Pinpoint the cell where the given text exists, returning its [x, y] midpoint coordinate. 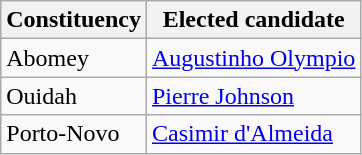
Porto-Novo [74, 134]
Casimir d'Almeida [253, 134]
Pierre Johnson [253, 96]
Ouidah [74, 96]
Augustinho Olympio [253, 58]
Constituency [74, 20]
Elected candidate [253, 20]
Abomey [74, 58]
